Locate the cell with the specified text and output its (X, Y) center coordinate. 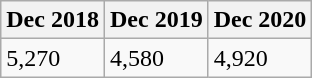
4,580 (156, 58)
Dec 2018 (53, 20)
4,920 (260, 58)
5,270 (53, 58)
Dec 2020 (260, 20)
Dec 2019 (156, 20)
